Extract the [x, y] coordinate from the center of the cell holding the provided text.  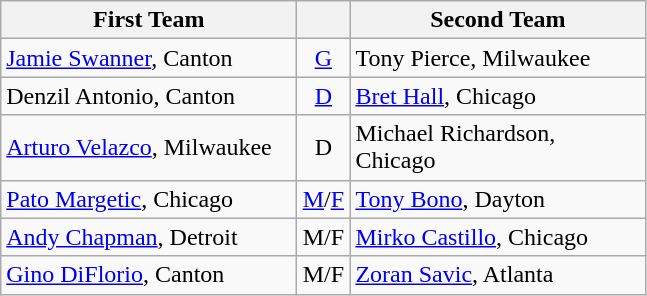
First Team [149, 20]
Jamie Swanner, Canton [149, 58]
Denzil Antonio, Canton [149, 96]
G [324, 58]
Mirko Castillo, Chicago [498, 237]
Andy Chapman, Detroit [149, 237]
Tony Pierce, Milwaukee [498, 58]
Tony Bono, Dayton [498, 199]
Zoran Savic, Atlanta [498, 275]
Michael Richardson, Chicago [498, 148]
Bret Hall, Chicago [498, 96]
Second Team [498, 20]
Gino DiFlorio, Canton [149, 275]
Pato Margetic, Chicago [149, 199]
Arturo Velazco, Milwaukee [149, 148]
